Determine the (X, Y) coordinate at the center of the cell enclosing the given text.  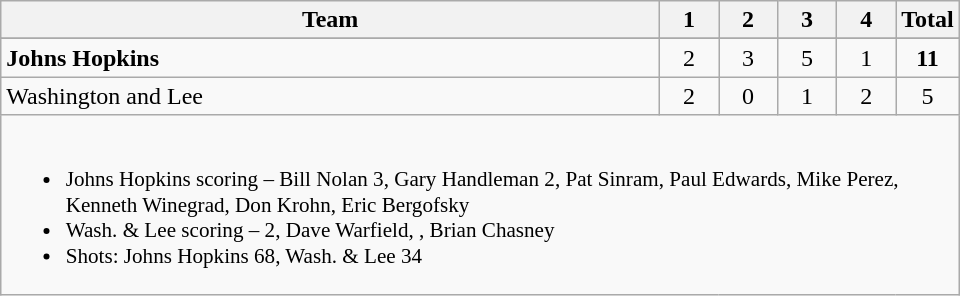
Team (330, 20)
Total (928, 20)
4 (866, 20)
0 (748, 96)
Johns Hopkins (330, 58)
11 (928, 58)
Washington and Lee (330, 96)
